Extract the [x, y] coordinate from the center of the cell holding the provided text.  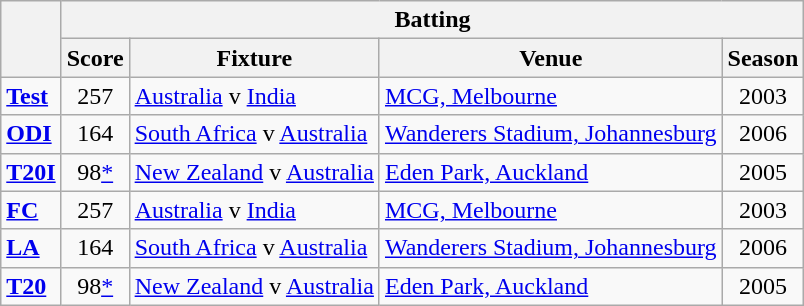
Score [95, 58]
T20I [31, 172]
Season [763, 58]
FC [31, 210]
Batting [432, 20]
LA [31, 248]
Fixture [254, 58]
T20 [31, 286]
ODI [31, 134]
Test [31, 96]
Venue [550, 58]
